Identify which cell holds the provided text, then report its (x, y) central coordinate. 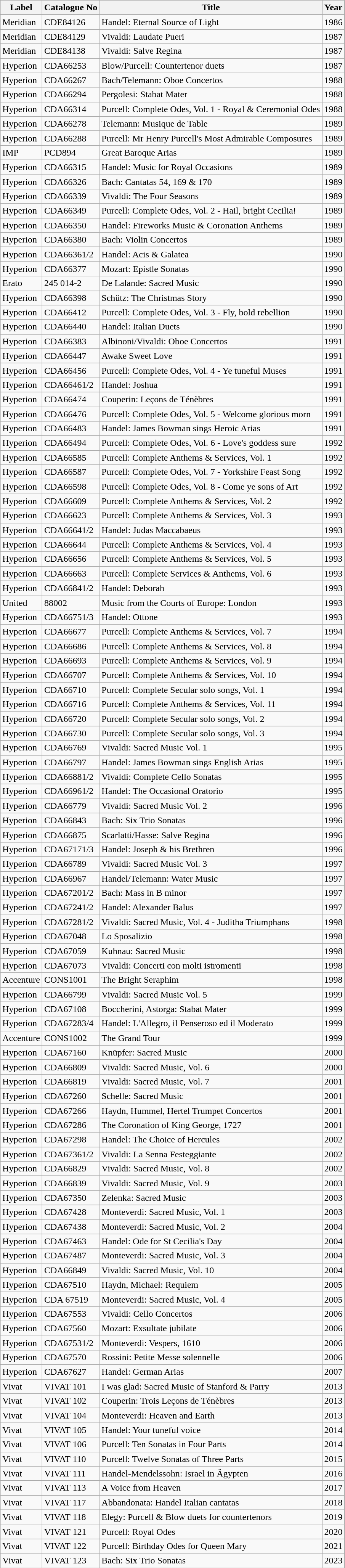
CDA 67519 (71, 1299)
CDA66288 (71, 138)
CDA67073 (71, 966)
VIVAT 106 (71, 1444)
Purcell: Complete Secular solo songs, Vol. 1 (211, 690)
Monteverdi: Vespers, 1610 (211, 1343)
CDA66720 (71, 719)
Bach: Violin Concertos (211, 240)
CDA66380 (71, 240)
2019 (333, 1517)
CDA66809 (71, 1067)
CDA66440 (71, 327)
I was glad: Sacred Music of Stanford & Parry (211, 1386)
Purcell: Complete Anthems & Services, Vol. 5 (211, 559)
CDA66294 (71, 95)
Purcell: Complete Anthems & Services, Vol. 3 (211, 516)
CDA66730 (71, 733)
Couperin: Leçons de Ténèbres (211, 399)
CDA66609 (71, 501)
Purcell: Complete Odes, Vol. 4 - Ye tuneful Muses (211, 370)
Pergolesi: Stabat Mater (211, 95)
Music from the Courts of Europe: London (211, 602)
Purcell: Complete Secular solo songs, Vol. 2 (211, 719)
CDA67428 (71, 1212)
Purcell: Complete Anthems & Services, Vol. 2 (211, 501)
Purcell: Royal Odes (211, 1531)
CDA67281/2 (71, 922)
Bach/Telemann: Oboe Concertos (211, 80)
CDA66585 (71, 458)
Purcell: Complete Odes, Vol. 1 - Royal & Ceremonial Odes (211, 109)
Purcell: Complete Anthems & Services, Vol. 7 (211, 631)
CDA66461/2 (71, 385)
88002 (71, 602)
The Coronation of King George, 1727 (211, 1125)
CDA66710 (71, 690)
CDA66474 (71, 399)
Bach: Cantatas 54, 169 & 170 (211, 182)
Monteverdi: Sacred Music, Vol. 3 (211, 1256)
Purcell: Complete Odes, Vol. 8 - Come ye sons of Art (211, 487)
Haydn, Hummel, Hertel Trumpet Concertos (211, 1111)
Schütz: The Christmas Story (211, 298)
Mozart: Exsultate jubilate (211, 1328)
Couperin: Trois Leçons de Ténèbres (211, 1401)
CONS1002 (71, 1038)
2015 (333, 1459)
Blow/Purcell: Countertenor duets (211, 66)
Vivaldi: The Four Seasons (211, 196)
Handel: Ode for St Cecilia's Day (211, 1241)
CDE84126 (71, 22)
Handel: Your tuneful voice (211, 1430)
CDA66349 (71, 211)
CDA66587 (71, 472)
CDA66623 (71, 516)
Vivaldi: Concerti con molti istromenti (211, 966)
CDA66361/2 (71, 254)
Handel/Telemann: Water Music (211, 878)
Handel: The Occasional Oratorio (211, 791)
CDE84129 (71, 37)
CDA66350 (71, 225)
VIVAT 122 (71, 1546)
Monteverdi: Sacred Music, Vol. 2 (211, 1227)
Elegy: Purcell & Blow duets for countertenors (211, 1517)
Handel: Alexander Balus (211, 908)
Handel: The Choice of Hercules (211, 1140)
CDA66398 (71, 298)
CDA66779 (71, 806)
Vivaldi: Sacred Music, Vol. 7 (211, 1081)
CDA66644 (71, 545)
CDA66829 (71, 1169)
CDA67059 (71, 951)
CDA67286 (71, 1125)
CDA66278 (71, 124)
Erato (21, 283)
Vivaldi: Sacred Music, Vol. 9 (211, 1183)
United (21, 602)
2020 (333, 1531)
CDA67160 (71, 1052)
CDA67361/2 (71, 1154)
CDA66967 (71, 878)
CDA66769 (71, 748)
Purcell: Complete Odes, Vol. 3 - Fly, bold rebellion (211, 312)
245 014-2 (71, 283)
Awake Sweet Love (211, 356)
Handel: Ottone (211, 617)
CDA66797 (71, 762)
Handel: L'Allegro, il Penseroso ed il Moderato (211, 1023)
Monteverdi: Sacred Music, Vol. 1 (211, 1212)
CDA66598 (71, 487)
CDA66447 (71, 356)
CDA67570 (71, 1358)
Monteverdi: Heaven and Earth (211, 1415)
CONS1001 (71, 980)
The Bright Seraphim (211, 980)
CDA66849 (71, 1270)
The Grand Tour (211, 1038)
CDA66383 (71, 341)
Handel: Joshua (211, 385)
Vivaldi: Sacred Music, Vol. 4 - Juditha Triumphans (211, 922)
VIVAT 117 (71, 1502)
CDA66315 (71, 167)
Handel: Deborah (211, 588)
CDA66494 (71, 443)
2007 (333, 1372)
Handel: Fireworks Music & Coronation Anthems (211, 225)
CDA67510 (71, 1285)
CDA67266 (71, 1111)
CDA67627 (71, 1372)
VIVAT 123 (71, 1560)
Handel: James Bowman sings English Arias (211, 762)
1986 (333, 22)
Purcell: Complete Anthems & Services, Vol. 11 (211, 704)
Great Baroque Arias (211, 153)
Haydn, Michael: Requiem (211, 1285)
Purcell: Mr Henry Purcell's Most Admirable Composures (211, 138)
CDA67531/2 (71, 1343)
Vivaldi: Complete Cello Sonatas (211, 777)
Handel: James Bowman sings Heroic Arias (211, 429)
Handel: Joseph & his Brethren (211, 849)
Schelle: Sacred Music (211, 1096)
Purcell: Complete Odes, Vol. 5 - Welcome glorious morn (211, 414)
Rossini: Petite Messe solennelle (211, 1358)
CDA67108 (71, 1009)
VIVAT 118 (71, 1517)
Abbandonata: Handel Italian cantatas (211, 1502)
Bach: Mass in B minor (211, 893)
CDA66799 (71, 994)
Handel: Music for Royal Occasions (211, 167)
CDA66656 (71, 559)
Label (21, 8)
CDA66841/2 (71, 588)
VIVAT 105 (71, 1430)
Purcell: Complete Anthems & Services, Vol. 1 (211, 458)
CDA66483 (71, 429)
VIVAT 113 (71, 1488)
CDA66819 (71, 1081)
Vivaldi: Sacred Music Vol. 3 (211, 864)
Vivaldi: Sacred Music, Vol. 6 (211, 1067)
CDA66843 (71, 820)
CDA66789 (71, 864)
Mozart: Epistle Sonatas (211, 269)
Title (211, 8)
Purcell: Complete Secular solo songs, Vol. 3 (211, 733)
Handel: Acis & Galatea (211, 254)
Year (333, 8)
Vivaldi: Laudate Pueri (211, 37)
CDA67048 (71, 937)
Albinoni/Vivaldi: Oboe Concertos (211, 341)
CDA66881/2 (71, 777)
Purcell: Birthday Odes for Queen Mary (211, 1546)
VIVAT 104 (71, 1415)
CDA66961/2 (71, 791)
CDA66476 (71, 414)
CDA66377 (71, 269)
Vivaldi: Sacred Music Vol. 2 (211, 806)
Purcell: Complete Anthems & Services, Vol. 4 (211, 545)
Lo Sposalizio (211, 937)
PCD894 (71, 153)
Purcell: Complete Anthems & Services, Vol. 9 (211, 661)
Vivaldi: Sacred Music, Vol. 8 (211, 1169)
Purcell: Complete Anthems & Services, Vol. 8 (211, 646)
CDA66875 (71, 835)
CDA67553 (71, 1314)
Handel-Mendelssohn: Israel in Ägypten (211, 1473)
CDA66839 (71, 1183)
CDA66716 (71, 704)
Knüpfer: Sacred Music (211, 1052)
IMP (21, 153)
Monteverdi: Sacred Music, Vol. 4 (211, 1299)
Purcell: Ten Sonatas in Four Parts (211, 1444)
CDA66412 (71, 312)
Purcell: Complete Anthems & Services, Vol. 10 (211, 675)
CDA67260 (71, 1096)
CDA66677 (71, 631)
A Voice from Heaven (211, 1488)
Purcell: Twelve Sonatas of Three Parts (211, 1459)
Scarlatti/Hasse: Salve Regina (211, 835)
2016 (333, 1473)
CDA66326 (71, 182)
2023 (333, 1560)
Boccherini, Astorga: Stabat Mater (211, 1009)
Purcell: Complete Odes, Vol. 6 - Love's goddess sure (211, 443)
VIVAT 111 (71, 1473)
Telemann: Musique de Table (211, 124)
Vivaldi: Sacred Music Vol. 1 (211, 748)
CDA66339 (71, 196)
CDA67487 (71, 1256)
CDA67283/4 (71, 1023)
Catalogue No (71, 8)
CDA67463 (71, 1241)
CDA67350 (71, 1198)
Vivaldi: La Senna Festeggiante (211, 1154)
Kuhnau: Sacred Music (211, 951)
CDE84138 (71, 51)
2021 (333, 1546)
VIVAT 110 (71, 1459)
CDA67298 (71, 1140)
VIVAT 101 (71, 1386)
Vivaldi: Cello Concertos (211, 1314)
Handel: Eternal Source of Light (211, 22)
CDA66707 (71, 675)
CDA67241/2 (71, 908)
CDA66253 (71, 66)
CDA66314 (71, 109)
CDA67201/2 (71, 893)
Handel: Italian Duets (211, 327)
De Lalande: Sacred Music (211, 283)
CDA66663 (71, 574)
2018 (333, 1502)
CDA66456 (71, 370)
CDA66693 (71, 661)
CDA66751/3 (71, 617)
Vivaldi: Sacred Music Vol. 5 (211, 994)
Vivaldi: Salve Regina (211, 51)
Purcell: Complete Services & Anthems, Vol. 6 (211, 574)
VIVAT 102 (71, 1401)
CDA67438 (71, 1227)
CDA66267 (71, 80)
Purcell: Complete Odes, Vol. 7 - Yorkshire Feast Song (211, 472)
Handel: German Arias (211, 1372)
CDA66686 (71, 646)
Vivaldi: Sacred Music, Vol. 10 (211, 1270)
2017 (333, 1488)
VIVAT 121 (71, 1531)
CDA67560 (71, 1328)
Handel: Judas Maccabaeus (211, 530)
Purcell: Complete Odes, Vol. 2 - Hail, bright Cecilia! (211, 211)
Zelenka: Sacred Music (211, 1198)
CDA66641/2 (71, 530)
CDA67171/3 (71, 849)
